From the cell containing the given text, extract its center point as [x, y] coordinate. 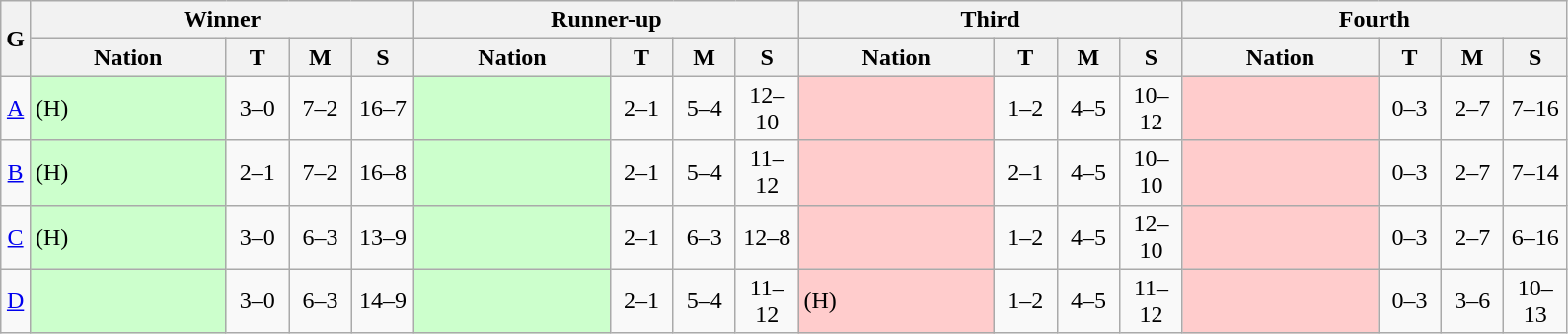
6–16 [1535, 237]
14–9 [383, 300]
Third [991, 20]
12–8 [767, 237]
10–10 [1152, 172]
Runner-up [606, 20]
B [16, 172]
16–7 [383, 109]
G [16, 39]
10–12 [1152, 109]
16–8 [383, 172]
13–9 [383, 237]
C [16, 237]
Fourth [1374, 20]
3–6 [1472, 300]
Winner [221, 20]
7–16 [1535, 109]
10–13 [1535, 300]
7–14 [1535, 172]
A [16, 109]
D [16, 300]
